Determine the [x, y] coordinate at the center of the cell enclosing the given text.  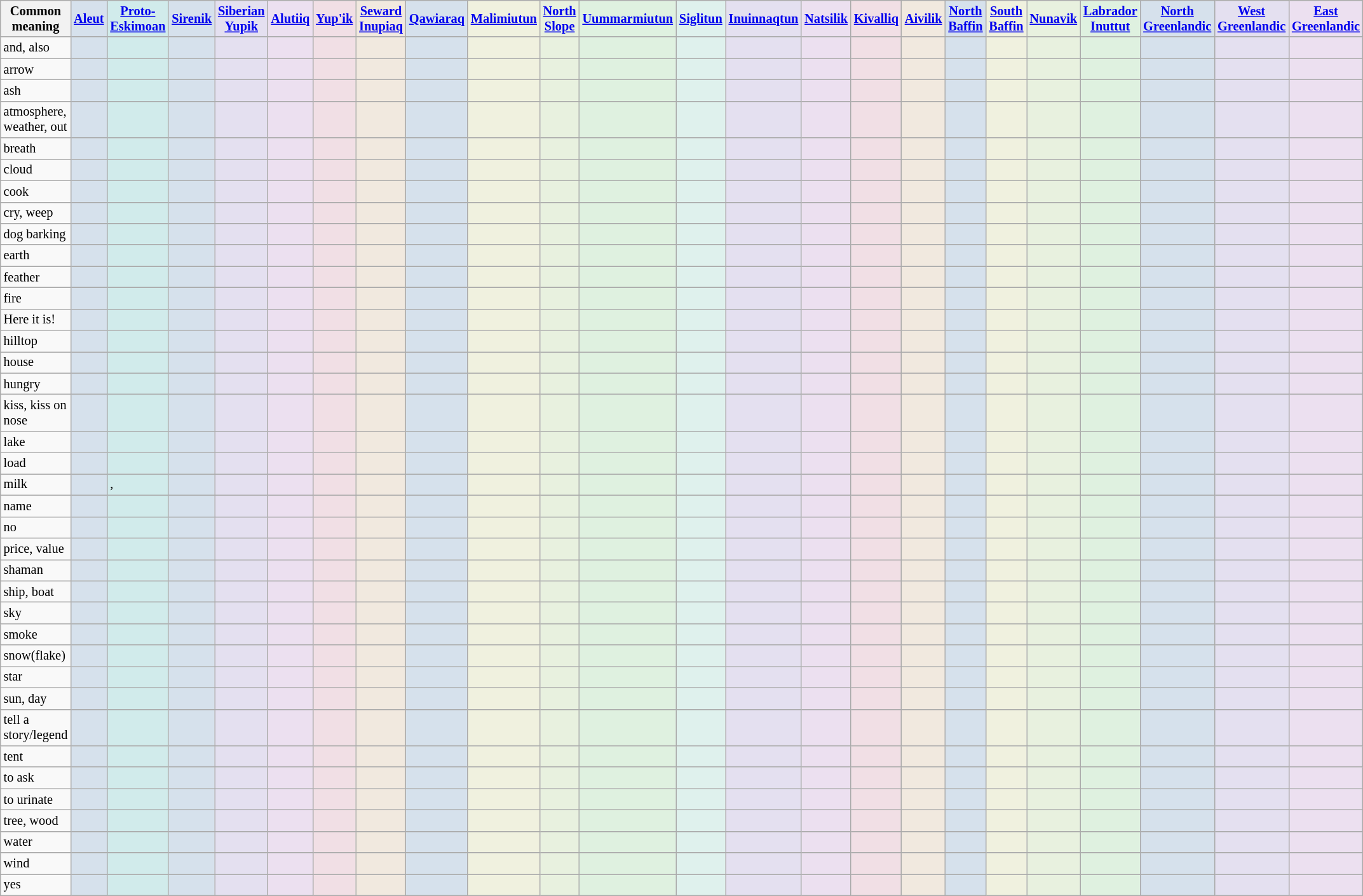
Common meaning [36, 18]
to ask [36, 778]
Nunavik [1054, 18]
breath [36, 149]
no [36, 527]
fire [36, 298]
sun, day [36, 698]
sky [36, 613]
load [36, 463]
arrow [36, 69]
Uummarmiutun [628, 18]
Qawiaraq [437, 18]
name [36, 506]
and, also [36, 48]
Yup'ik [334, 18]
milk [36, 484]
star [36, 677]
hilltop [36, 341]
earth [36, 255]
West Greenlandic [1252, 18]
Inuinnaqtun [764, 18]
East Greenlandic [1326, 18]
Aivilik [924, 18]
kiss, kiss on nose [36, 412]
smoke [36, 634]
Malimiutun [504, 18]
wind [36, 864]
Seward Inupiaq [381, 18]
shaman [36, 570]
water [36, 842]
Proto-Eskimoan [137, 18]
feather [36, 277]
, [137, 484]
dog barking [36, 234]
North Greenlandic [1177, 18]
price, value [36, 548]
tree, wood [36, 820]
tent [36, 756]
hungry [36, 384]
South Baffin [1006, 18]
lake [36, 442]
Siberian Yupik [241, 18]
Natsilik [826, 18]
Aleut [89, 18]
cloud [36, 170]
Labrador Inuttut [1110, 18]
Siglitun [701, 18]
tell a story/legend [36, 728]
atmosphere, weather, out [36, 119]
yes [36, 885]
North Slope [560, 18]
Sirenik [192, 18]
cry, weep [36, 213]
ash [36, 90]
house [36, 362]
ship, boat [36, 592]
snow(flake) [36, 656]
Kivalliq [876, 18]
Here it is! [36, 320]
Alutiiq [290, 18]
North Baffin [965, 18]
cook [36, 191]
to urinate [36, 799]
